Pinpoint the cell where the given text exists, returning its (x, y) midpoint coordinate. 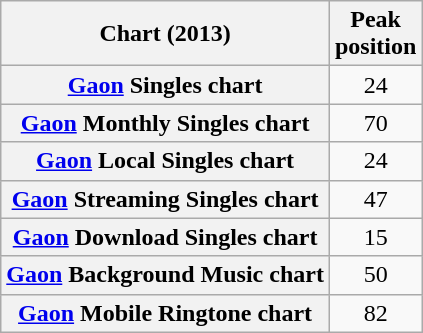
Peakposition (375, 34)
Chart (2013) (166, 34)
Gaon Local Singles chart (166, 161)
82 (375, 313)
47 (375, 199)
Gaon Monthly Singles chart (166, 123)
Gaon Singles chart (166, 85)
50 (375, 275)
15 (375, 237)
Gaon Download Singles chart (166, 237)
Gaon Streaming Singles chart (166, 199)
Gaon Background Music chart (166, 275)
70 (375, 123)
Gaon Mobile Ringtone chart (166, 313)
